Identify which cell holds the provided text, then report its [x, y] central coordinate. 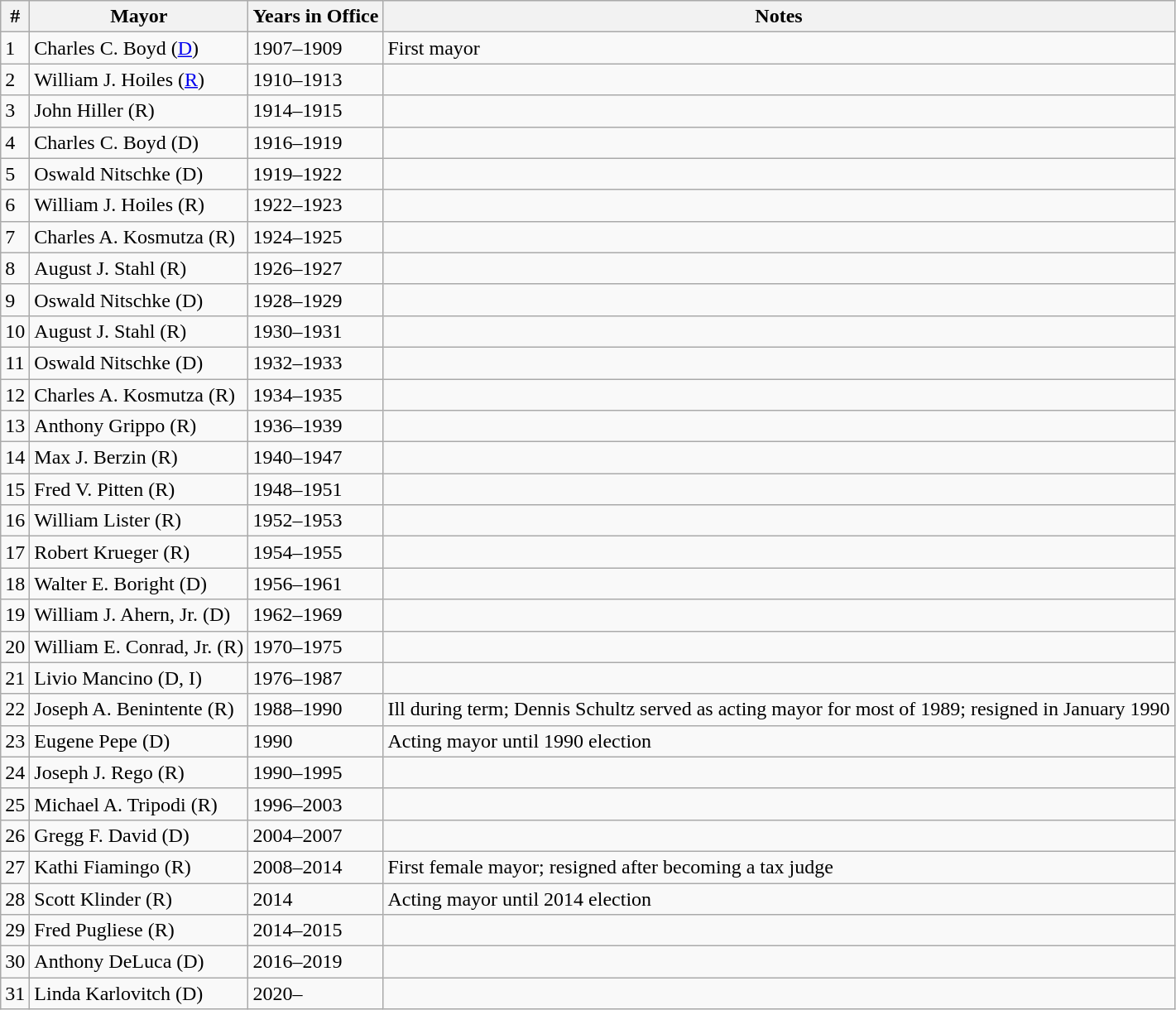
Walter E. Boright (D) [139, 584]
14 [15, 458]
2014–2015 [316, 931]
Anthony DeLuca (D) [139, 962]
Anthony Grippo (R) [139, 426]
Scott Klinder (R) [139, 898]
Michael A. Tripodi (R) [139, 804]
1952–1953 [316, 521]
First female mayor; resigned after becoming a tax judge [779, 867]
1922–1923 [316, 205]
2016–2019 [316, 962]
27 [15, 867]
Acting mayor until 1990 election [779, 741]
22 [15, 709]
31 [15, 993]
Joseph J. Rego (R) [139, 772]
Robert Krueger (R) [139, 552]
26 [15, 835]
1996–2003 [316, 804]
3 [15, 111]
Eugene Pepe (D) [139, 741]
First mayor [779, 48]
1988–1990 [316, 709]
Gregg F. David (D) [139, 835]
18 [15, 584]
Fred Pugliese (R) [139, 931]
30 [15, 962]
9 [15, 300]
17 [15, 552]
1954–1955 [316, 552]
John Hiller (R) [139, 111]
William E. Conrad, Jr. (R) [139, 647]
21 [15, 678]
1930–1931 [316, 331]
28 [15, 898]
1916–1919 [316, 142]
7 [15, 237]
2020– [316, 993]
Years in Office [316, 17]
1962–1969 [316, 615]
4 [15, 142]
2014 [316, 898]
24 [15, 772]
Fred V. Pitten (R) [139, 489]
16 [15, 521]
25 [15, 804]
1926–1927 [316, 268]
1914–1915 [316, 111]
Acting mayor until 2014 election [779, 898]
10 [15, 331]
8 [15, 268]
11 [15, 363]
20 [15, 647]
6 [15, 205]
1970–1975 [316, 647]
2008–2014 [316, 867]
Livio Mancino (D, I) [139, 678]
1948–1951 [316, 489]
19 [15, 615]
Joseph A. Benintente (R) [139, 709]
12 [15, 395]
5 [15, 174]
13 [15, 426]
1936–1939 [316, 426]
23 [15, 741]
1932–1933 [316, 363]
Ill during term; Dennis Schultz served as acting mayor for most of 1989; resigned in January 1990 [779, 709]
Max J. Berzin (R) [139, 458]
1910–1913 [316, 79]
Mayor [139, 17]
2004–2007 [316, 835]
2 [15, 79]
Kathi Fiamingo (R) [139, 867]
1990 [316, 741]
1919–1922 [316, 174]
William J. Ahern, Jr. (D) [139, 615]
Linda Karlovitch (D) [139, 993]
1 [15, 48]
1976–1987 [316, 678]
1940–1947 [316, 458]
15 [15, 489]
1934–1935 [316, 395]
# [15, 17]
1907–1909 [316, 48]
Notes [779, 17]
1956–1961 [316, 584]
29 [15, 931]
1928–1929 [316, 300]
William Lister (R) [139, 521]
1924–1925 [316, 237]
1990–1995 [316, 772]
